Capture the cell that displays the provided text and extract its [X, Y] central coordinate. 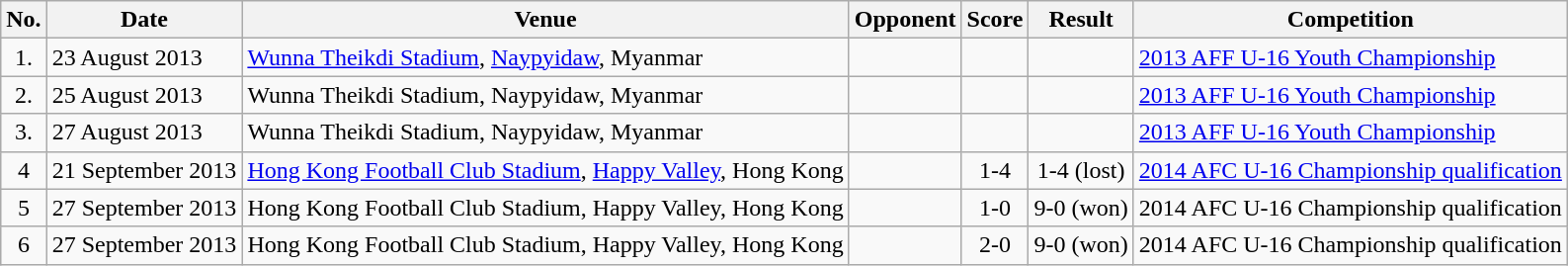
4 [24, 170]
1-4 [995, 170]
27 August 2013 [144, 133]
23 August 2013 [144, 57]
1-4 (lost) [1081, 170]
5 [24, 208]
1-0 [995, 208]
Result [1081, 20]
No. [24, 20]
Opponent [905, 20]
1. [24, 57]
Venue [545, 20]
6 [24, 245]
2. [24, 95]
21 September 2013 [144, 170]
2-0 [995, 245]
Date [144, 20]
Score [995, 20]
25 August 2013 [144, 95]
Competition [1350, 20]
3. [24, 133]
